Extract the (x, y) coordinate from the center of the cell holding the provided text.  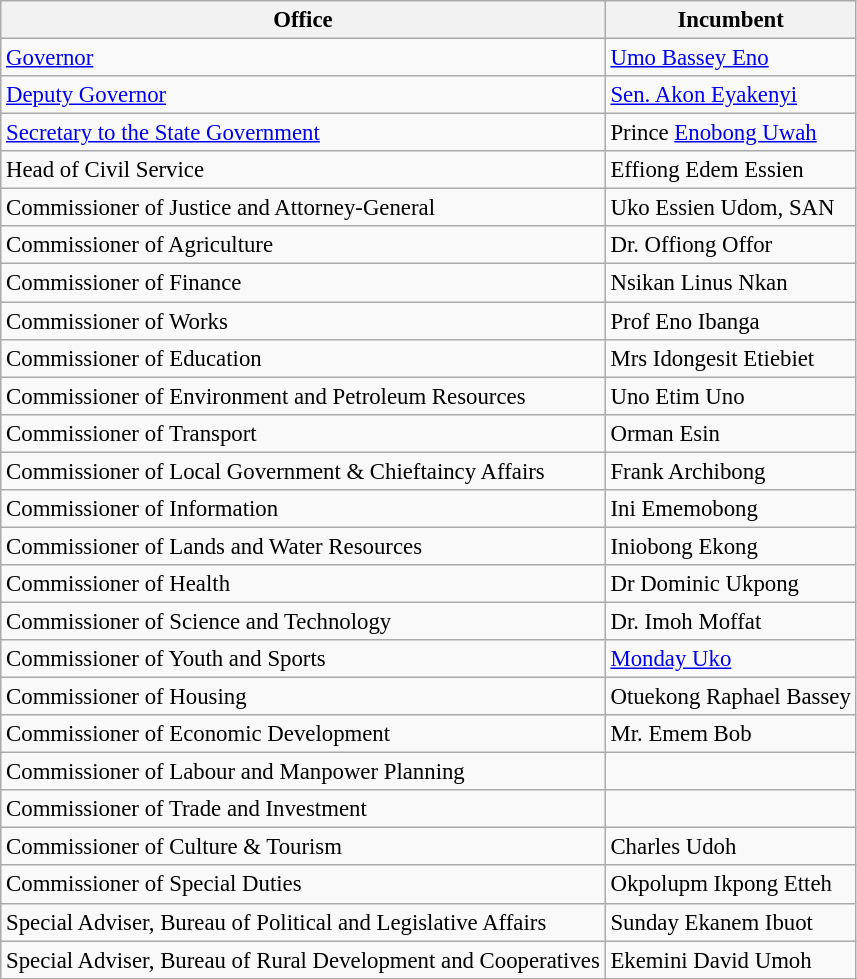
Frank Archibong (730, 471)
Mrs Idongesit Etiebiet (730, 358)
Effiong Edem Essien (730, 170)
Commissioner of Trade and Investment (303, 809)
Monday Uko (730, 659)
Dr. Offiong Offor (730, 245)
Ini Ememobong (730, 509)
Sunday Ekanem Ibuot (730, 922)
Uko Essien Udom, SAN (730, 208)
Sen. Akon Eyakenyi (730, 95)
Special Adviser, Bureau of Political and Legislative Affairs (303, 922)
Prince Enobong Uwah (730, 133)
Deputy Governor (303, 95)
Dr Dominic Ukpong (730, 584)
Commissioner of Labour and Manpower Planning (303, 772)
Commissioner of Culture & Tourism (303, 847)
Charles Udoh (730, 847)
Uno Etim Uno (730, 396)
Orman Esin (730, 433)
Otuekong Raphael Bassey (730, 697)
Governor (303, 58)
Commissioner of Justice and Attorney-General (303, 208)
Commissioner of Youth and Sports (303, 659)
Commissioner of Local Government & Chieftaincy Affairs (303, 471)
Office (303, 20)
Commissioner of Works (303, 321)
Head of Civil Service (303, 170)
Nsikan Linus Nkan (730, 283)
Ekemini David Umoh (730, 960)
Commissioner of Lands and Water Resources (303, 546)
Incumbent (730, 20)
Special Adviser, Bureau of Rural Development and Cooperatives (303, 960)
Umo Bassey Eno (730, 58)
Commissioner of Housing (303, 697)
Commissioner of Special Duties (303, 885)
Okpolupm Ikpong Etteh (730, 885)
Commissioner of Agriculture (303, 245)
Commissioner of Transport (303, 433)
Dr. Imoh Moffat (730, 621)
Commissioner of Health (303, 584)
Commissioner of Finance (303, 283)
Commissioner of Science and Technology (303, 621)
Iniobong Ekong (730, 546)
Secretary to the State Government (303, 133)
Commissioner of Economic Development (303, 734)
Prof Eno Ibanga (730, 321)
Mr. Emem Bob (730, 734)
Commissioner of Information (303, 509)
Commissioner of Education (303, 358)
Commissioner of Environment and Petroleum Resources (303, 396)
